Find where the given text appears and provide that cell's center as [X, Y] coordinate. 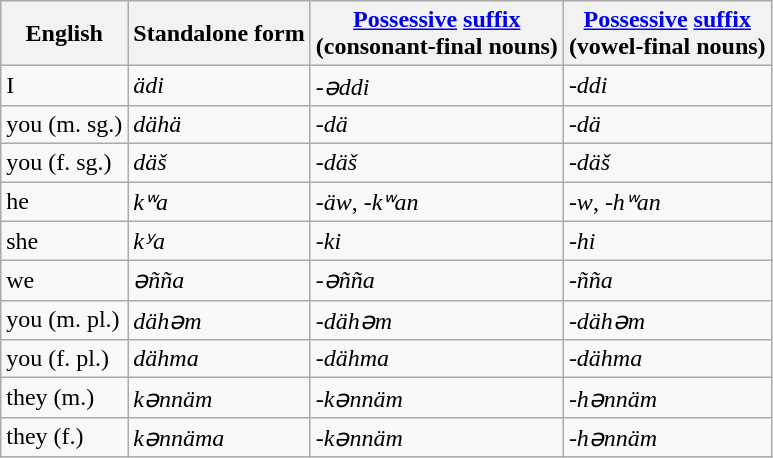
ädi [219, 86]
dähä [219, 124]
kʷa [219, 202]
you (m. sg.) [64, 124]
you (f. pl.) [64, 359]
they (m.) [64, 398]
kənnäma [219, 437]
you (m. pl.) [64, 320]
Possessive suffix(consonant-final nouns) [436, 34]
I [64, 86]
-ki [436, 241]
-äw, -kʷan [436, 202]
we [64, 281]
-ñña [667, 281]
kʸa [219, 241]
they (f.) [64, 437]
Possessive suffix(vowel-final nouns) [667, 34]
Standalone form [219, 34]
-əñña [436, 281]
kənnäm [219, 398]
dähma [219, 359]
English [64, 34]
-ddi [667, 86]
-w, -hʷan [667, 202]
he [64, 202]
əñña [219, 281]
-əddi [436, 86]
you (f. sg.) [64, 162]
däš [219, 162]
-hi [667, 241]
dähəm [219, 320]
she [64, 241]
